Output the (x, y) coordinate of the center of the cell containing the given text.  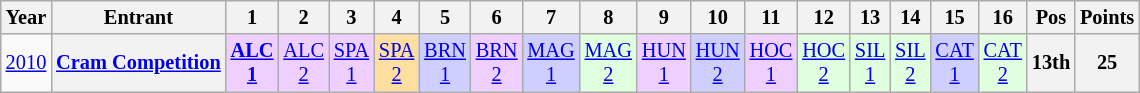
SIL1 (870, 63)
13th (1051, 63)
SPA2 (396, 63)
ALC2 (303, 63)
HOC1 (772, 63)
Cram Competition (138, 63)
CAT2 (1003, 63)
1 (252, 17)
8 (608, 17)
MAG1 (550, 63)
25 (1107, 63)
10 (718, 17)
BRN2 (497, 63)
6 (497, 17)
HOC2 (824, 63)
HUN2 (718, 63)
2010 (26, 63)
CAT1 (954, 63)
14 (910, 17)
13 (870, 17)
9 (664, 17)
Pos (1051, 17)
Entrant (138, 17)
ALC1 (252, 63)
BRN1 (445, 63)
11 (772, 17)
7 (550, 17)
HUN1 (664, 63)
16 (1003, 17)
Year (26, 17)
SIL2 (910, 63)
12 (824, 17)
2 (303, 17)
Points (1107, 17)
15 (954, 17)
4 (396, 17)
5 (445, 17)
SPA1 (352, 63)
MAG2 (608, 63)
3 (352, 17)
